Provide the [X, Y] coordinate of the cell's center where the given text is located.  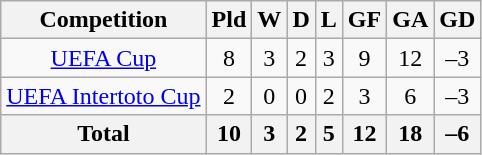
UEFA Cup [104, 58]
10 [229, 134]
5 [328, 134]
Total [104, 134]
8 [229, 58]
GF [364, 20]
GA [410, 20]
18 [410, 134]
Competition [104, 20]
D [301, 20]
GD [458, 20]
L [328, 20]
UEFA Intertoto Cup [104, 96]
Pld [229, 20]
W [270, 20]
–6 [458, 134]
6 [410, 96]
9 [364, 58]
